Scan for the cell matching the given text and deliver its (X, Y) coordinate at center. 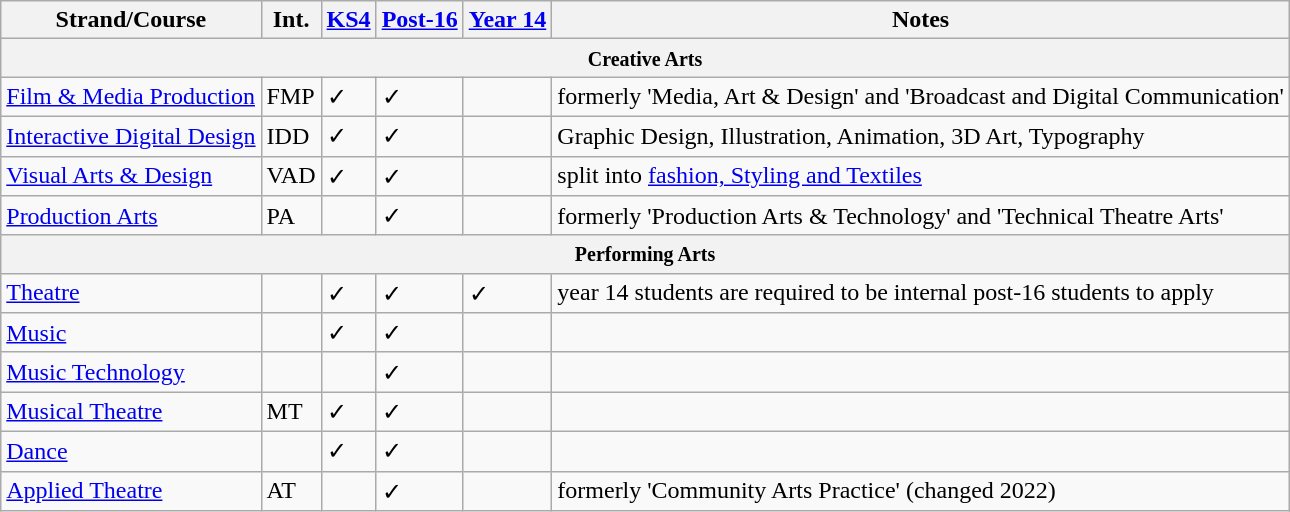
Visual Arts & Design (131, 176)
Production Arts (131, 216)
Creative Arts (646, 58)
Film & Media Production (131, 97)
formerly 'Production Arts & Technology' and 'Technical Theatre Arts' (921, 216)
Dance (131, 451)
Strand/Course (131, 20)
Post-16 (420, 20)
Theatre (131, 293)
Applied Theatre (131, 491)
MT (291, 412)
Musical Theatre (131, 412)
Int. (291, 20)
IDD (291, 136)
Graphic Design, Illustration, Animation, 3D Art, Typography (921, 136)
formerly 'Community Arts Practice' (changed 2022) (921, 491)
split into fashion, Styling and Textiles (921, 176)
Notes (921, 20)
Year 14 (508, 20)
formerly 'Media, Art & Design' and 'Broadcast and Digital Communication' (921, 97)
Interactive Digital Design (131, 136)
AT (291, 491)
PA (291, 216)
KS4 (348, 20)
Music Technology (131, 372)
Music (131, 333)
Performing Arts (646, 254)
year 14 students are required to be internal post-16 students to apply (921, 293)
VAD (291, 176)
FMP (291, 97)
